Output the [x, y] coordinate of the center of the cell containing the given text.  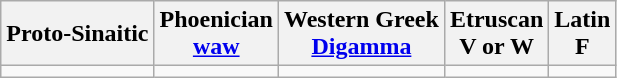
LatinF [582, 34]
EtruscanV or W [496, 34]
Proto-Sinaitic [78, 34]
Western GreekDigamma [361, 34]
Phoenicianwaw [216, 34]
